Return [x, y] of the center of cell containing provided text 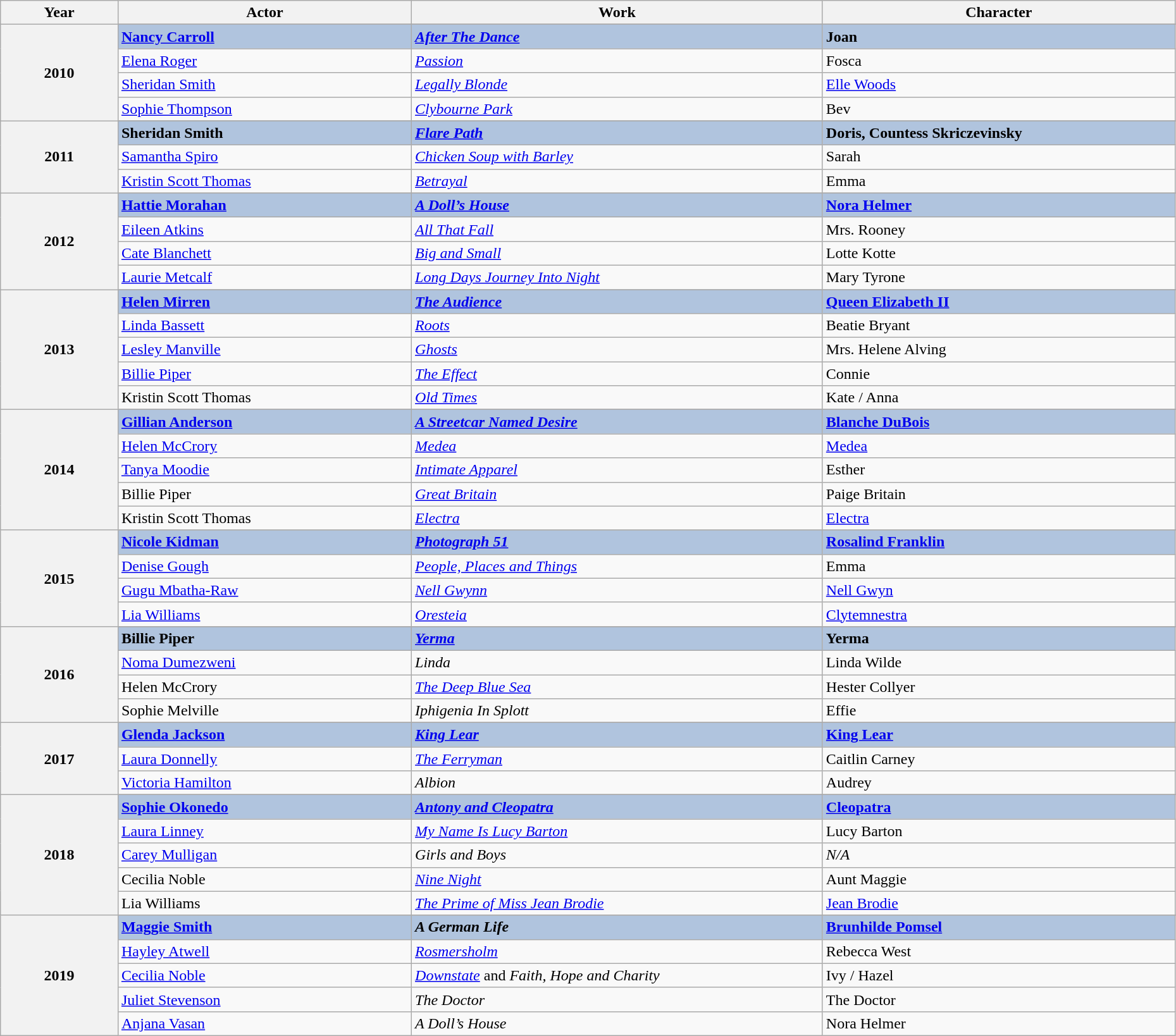
The Prime of Miss Jean Brodie [617, 903]
Sarah [998, 157]
Year [59, 13]
Ghosts [617, 350]
Nell Gwynn [617, 590]
Linda Bassett [264, 326]
Girls and Boys [617, 855]
Queen Elizabeth II [998, 302]
Elle Woods [998, 85]
2013 [59, 350]
Rebecca West [998, 951]
Effie [998, 711]
Gugu Mbatha-Raw [264, 590]
Mrs. Rooney [998, 229]
Hattie Morahan [264, 205]
Sophie Melville [264, 711]
Hester Collyer [998, 686]
Lotte Kotte [998, 253]
Nancy Carroll [264, 37]
A Streetcar Named Desire [617, 422]
Ivy / Hazel [998, 975]
After The Dance [617, 37]
Great Britain [617, 494]
Flare Path [617, 133]
The Audience [617, 302]
All That Fall [617, 229]
Laura Donnelly [264, 759]
Rosalind Franklin [998, 542]
Iphigenia In Splott [617, 711]
Hayley Atwell [264, 951]
Noma Dumezweni [264, 662]
Rosmersholm [617, 951]
Kate / Anna [998, 398]
Intimate Apparel [617, 470]
Nicole Kidman [264, 542]
Brunhilde Pomsel [998, 927]
Sophie Thompson [264, 109]
Fosca [998, 61]
Work [617, 13]
Albion [617, 783]
Denise Gough [264, 566]
The Ferryman [617, 759]
Aunt Maggie [998, 879]
2011 [59, 157]
Glenda Jackson [264, 735]
Antony and Cleopatra [617, 807]
Gillian Anderson [264, 422]
Laura Linney [264, 831]
Clybourne Park [617, 109]
Old Times [617, 398]
The Effect [617, 374]
Linda [617, 662]
My Name Is Lucy Barton [617, 831]
Tanya Moodie [264, 470]
Connie [998, 374]
Blanche DuBois [998, 422]
Bev [998, 109]
2018 [59, 855]
Victoria Hamilton [264, 783]
2016 [59, 674]
Joan [998, 37]
N/A [998, 855]
Cleopatra [998, 807]
Big and Small [617, 253]
The Deep Blue Sea [617, 686]
Carey Mulligan [264, 855]
Elena Roger [264, 61]
Oresteia [617, 614]
Paige Britain [998, 494]
Jean Brodie [998, 903]
Mrs. Helene Alving [998, 350]
2010 [59, 73]
Doris, Countess Skriczevinsky [998, 133]
Roots [617, 326]
Actor [264, 13]
Betrayal [617, 181]
Long Days Journey Into Night [617, 277]
Samantha Spiro [264, 157]
Sophie Okonedo [264, 807]
Beatie Bryant [998, 326]
Mary Tyrone [998, 277]
Maggie Smith [264, 927]
2015 [59, 578]
2014 [59, 470]
Audrey [998, 783]
Eileen Atkins [264, 229]
Lesley Manville [264, 350]
Caitlin Carney [998, 759]
Clytemnestra [998, 614]
People, Places and Things [617, 566]
A German Life [617, 927]
Downstate and Faith, Hope and Charity [617, 975]
Photograph 51 [617, 542]
Helen Mirren [264, 302]
Passion [617, 61]
2012 [59, 241]
Anjana Vasan [264, 1023]
2017 [59, 759]
Chicken Soup with Barley [617, 157]
Legally Blonde [617, 85]
2019 [59, 975]
Linda Wilde [998, 662]
Character [998, 13]
Juliet Stevenson [264, 999]
Cate Blanchett [264, 253]
Esther [998, 470]
Nell Gwyn [998, 590]
Lucy Barton [998, 831]
Nine Night [617, 879]
Laurie Metcalf [264, 277]
